Detect which cell encompasses the target text, then output its (X, Y) center coordinate. 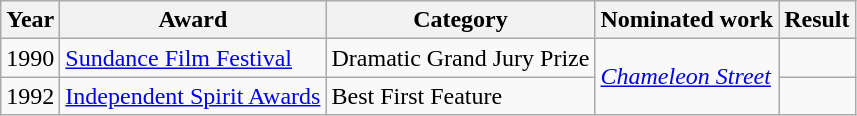
Chameleon Street (687, 77)
Year (30, 20)
Nominated work (687, 20)
Best First Feature (460, 96)
Result (817, 20)
1990 (30, 58)
Sundance Film Festival (193, 58)
Independent Spirit Awards (193, 96)
Category (460, 20)
Dramatic Grand Jury Prize (460, 58)
Award (193, 20)
1992 (30, 96)
